Extract the [x, y] coordinate from the center of the cell holding the provided text.  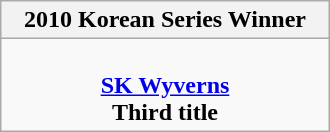
2010 Korean Series Winner [165, 20]
SK WyvernsThird title [165, 85]
